Output the (X, Y) coordinate of the center of the cell containing the given text.  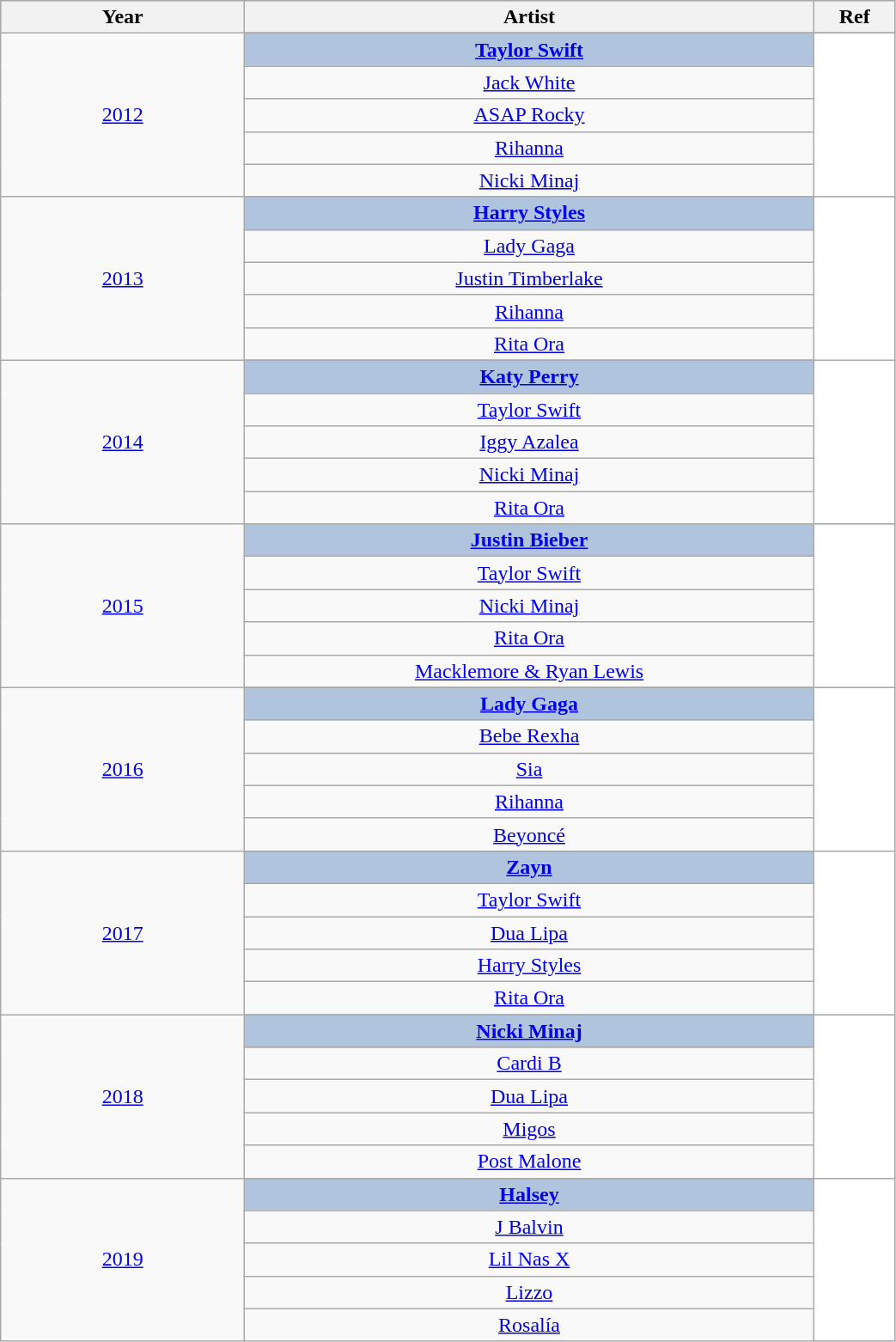
Year (123, 17)
Sia (529, 769)
Zayn (529, 867)
2013 (123, 278)
Katy Perry (529, 376)
Post Malone (529, 1162)
Rosalía (529, 1325)
Halsey (529, 1194)
2015 (123, 606)
Ref (854, 17)
Migos (529, 1129)
Bebe Rexha (529, 736)
Macklemore & Ryan Lewis (529, 671)
Beyoncé (529, 834)
2012 (123, 115)
Cardi B (529, 1064)
Artist (529, 17)
J Balvin (529, 1227)
ASAP Rocky (529, 115)
2016 (123, 769)
Justin Bieber (529, 540)
Iggy Azalea (529, 442)
Lil Nas X (529, 1260)
Lizzo (529, 1292)
2014 (123, 442)
Justin Timberlake (529, 278)
Jack White (529, 82)
2018 (123, 1096)
2019 (123, 1260)
2017 (123, 932)
